Return (x, y) of the center of cell containing provided text 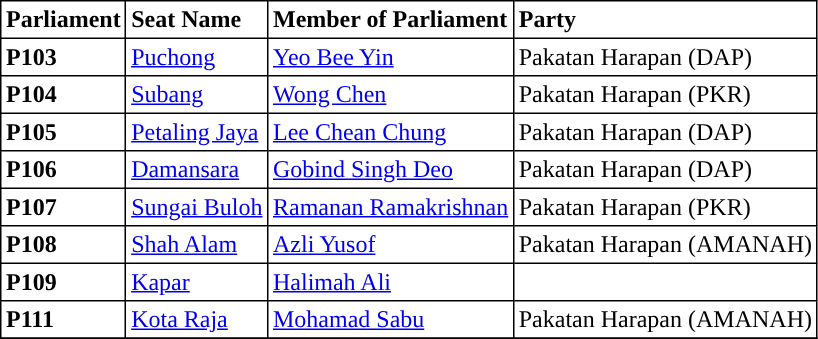
Mohamad Sabu (391, 320)
P109 (64, 282)
P103 (64, 57)
Kapar (197, 282)
Ramanan Ramakrishnan (391, 207)
Halimah Ali (391, 282)
P104 (64, 95)
Wong Chen (391, 95)
Gobind Singh Deo (391, 170)
P105 (64, 132)
Seat Name (197, 20)
Lee Chean Chung (391, 132)
P108 (64, 245)
Party (665, 20)
Yeo Bee Yin (391, 57)
Subang (197, 95)
Sungai Buloh (197, 207)
P107 (64, 207)
Shah Alam (197, 245)
Damansara (197, 170)
Azli Yusof (391, 245)
Member of Parliament (391, 20)
P111 (64, 320)
Parliament (64, 20)
Petaling Jaya (197, 132)
P106 (64, 170)
Kota Raja (197, 320)
Puchong (197, 57)
